Capture the cell that displays the provided text and extract its (x, y) central coordinate. 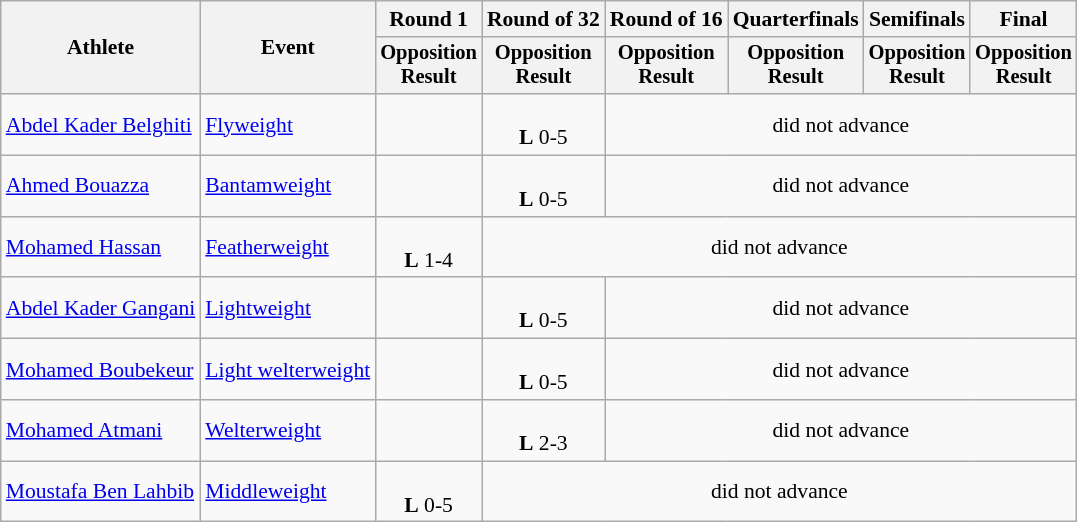
Light welterweight (288, 370)
Flyweight (288, 124)
Athlete (101, 48)
Mohamed Boubekeur (101, 370)
Abdel Kader Gangani (101, 308)
Quarterfinals (796, 19)
Middleweight (288, 492)
Mohamed Atmani (101, 430)
Event (288, 48)
Round 1 (428, 19)
L 1-4 (428, 248)
Ahmed Bouazza (101, 186)
L 2-3 (544, 430)
Round of 32 (544, 19)
Bantamweight (288, 186)
Final (1024, 19)
Featherweight (288, 248)
Abdel Kader Belghiti (101, 124)
Round of 16 (666, 19)
Lightweight (288, 308)
Moustafa Ben Lahbib (101, 492)
Mohamed Hassan (101, 248)
Welterweight (288, 430)
Semifinals (918, 19)
